Extract the (x, y) coordinate from the center of the cell holding the provided text.  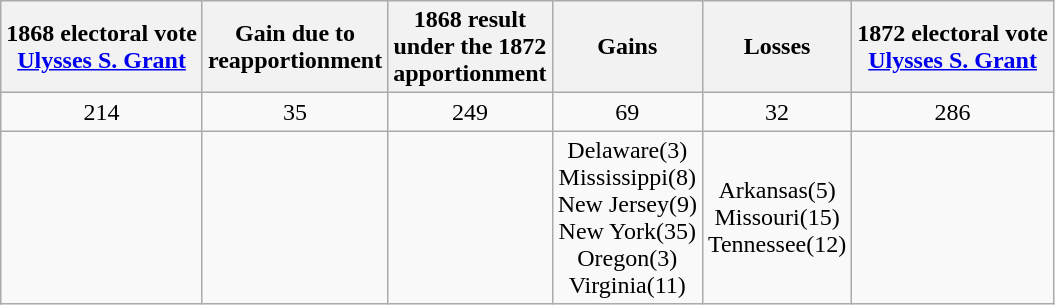
1868 resultunder the 1872apportionment (470, 47)
Gain due toreapportionment (294, 47)
Delaware(3)Mississippi(8)New Jersey(9)New York(35)Oregon(3)Virginia(11) (627, 218)
214 (102, 112)
1872 electoral voteUlysses S. Grant (953, 47)
69 (627, 112)
286 (953, 112)
Arkansas(5)Missouri(15)Tennessee(12) (776, 218)
249 (470, 112)
Losses (776, 47)
1868 electoral voteUlysses S. Grant (102, 47)
35 (294, 112)
32 (776, 112)
Gains (627, 47)
